Locate the cell with the specified text and output its (x, y) center coordinate. 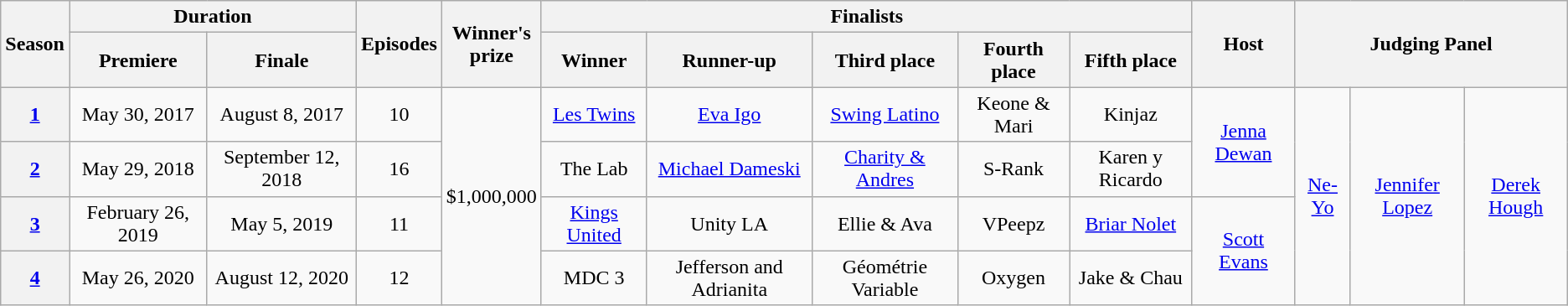
Charity & Andres (885, 169)
Finale (281, 60)
May 30, 2017 (137, 114)
Swing Latino (885, 114)
February 26, 2019 (137, 223)
Michael Dameski (729, 169)
August 8, 2017 (281, 114)
4 (35, 278)
Finalists (866, 17)
VPeepz (1014, 223)
Premiere (137, 60)
Jenna Dewan (1243, 142)
Runner-up (729, 60)
Jennifer Lopez (1407, 196)
Oxygen (1014, 278)
May 5, 2019 (281, 223)
3 (35, 223)
$1,000,000 (491, 196)
Kinjaz (1131, 114)
Unity LA (729, 223)
S-Rank (1014, 169)
Jake & Chau (1131, 278)
Karen y Ricardo (1131, 169)
Host (1243, 44)
1 (35, 114)
Winner (594, 60)
Derek Hough (1516, 196)
Ellie & Ava (885, 223)
Season (35, 44)
August 12, 2020 (281, 278)
2 (35, 169)
Fifth place (1131, 60)
Géométrie Variable (885, 278)
Judging Panel (1431, 44)
Duration (213, 17)
12 (400, 278)
The Lab (594, 169)
Kings United (594, 223)
Episodes (400, 44)
Third place (885, 60)
May 26, 2020 (137, 278)
16 (400, 169)
May 29, 2018 (137, 169)
Eva Igo (729, 114)
Ne-Yo (1323, 196)
Keone & Mari (1014, 114)
10 (400, 114)
Winner's prize (491, 44)
Briar Nolet (1131, 223)
Jefferson and Adrianita (729, 278)
MDC 3 (594, 278)
11 (400, 223)
Les Twins (594, 114)
Fourth place (1014, 60)
Scott Evans (1243, 251)
September 12, 2018 (281, 169)
